For the text-containing cell, return its midpoint in [x, y] coordinate format. 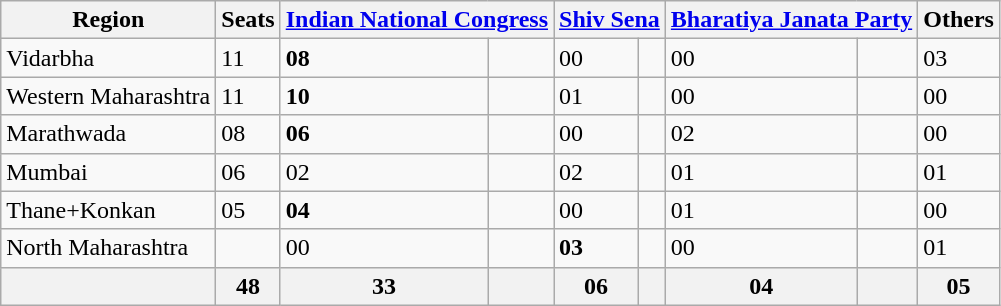
North Maharashtra [108, 248]
Indian National Congress [416, 20]
48 [248, 286]
Thane+Konkan [108, 210]
Bharatiya Janata Party [791, 20]
Seats [248, 20]
Others [959, 20]
Shiv Sena [610, 20]
Region [108, 20]
Marathwada [108, 134]
33 [384, 286]
Vidarbha [108, 58]
10 [384, 96]
Western Maharashtra [108, 96]
Mumbai [108, 172]
